Search for the cell housing the specified text and yield its (X, Y) center coordinate. 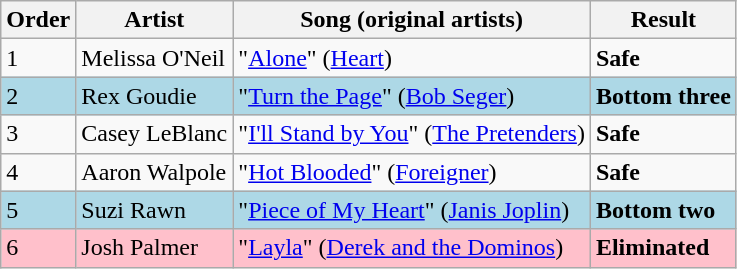
2 (38, 96)
"Alone" (Heart) (412, 58)
6 (38, 248)
Order (38, 20)
Melissa O'Neil (154, 58)
Eliminated (663, 248)
"Hot Blooded" (Foreigner) (412, 172)
Bottom two (663, 210)
Josh Palmer (154, 248)
Casey LeBlanc (154, 134)
"Turn the Page" (Bob Seger) (412, 96)
Result (663, 20)
Suzi Rawn (154, 210)
Song (original artists) (412, 20)
Rex Goudie (154, 96)
Artist (154, 20)
4 (38, 172)
"I'll Stand by You" (The Pretenders) (412, 134)
"Layla" (Derek and the Dominos) (412, 248)
"Piece of My Heart" (Janis Joplin) (412, 210)
Bottom three (663, 96)
1 (38, 58)
Aaron Walpole (154, 172)
5 (38, 210)
3 (38, 134)
